From the cell containing the given text, extract its center point as (X, Y) coordinate. 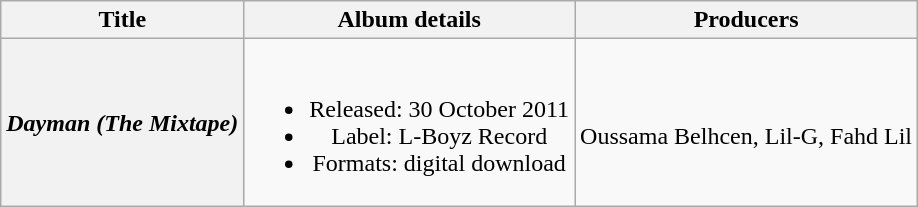
Album details (410, 20)
Producers (746, 20)
Released: 30 October 2011Label: L-Boyz RecordFormats: digital download (410, 122)
Title (122, 20)
Oussama Belhcen, Lil-G, Fahd Lil (746, 122)
Dayman (The Mixtape) (122, 122)
